Return the [x, y] coordinate for the center point of the cell that contains the specified text.  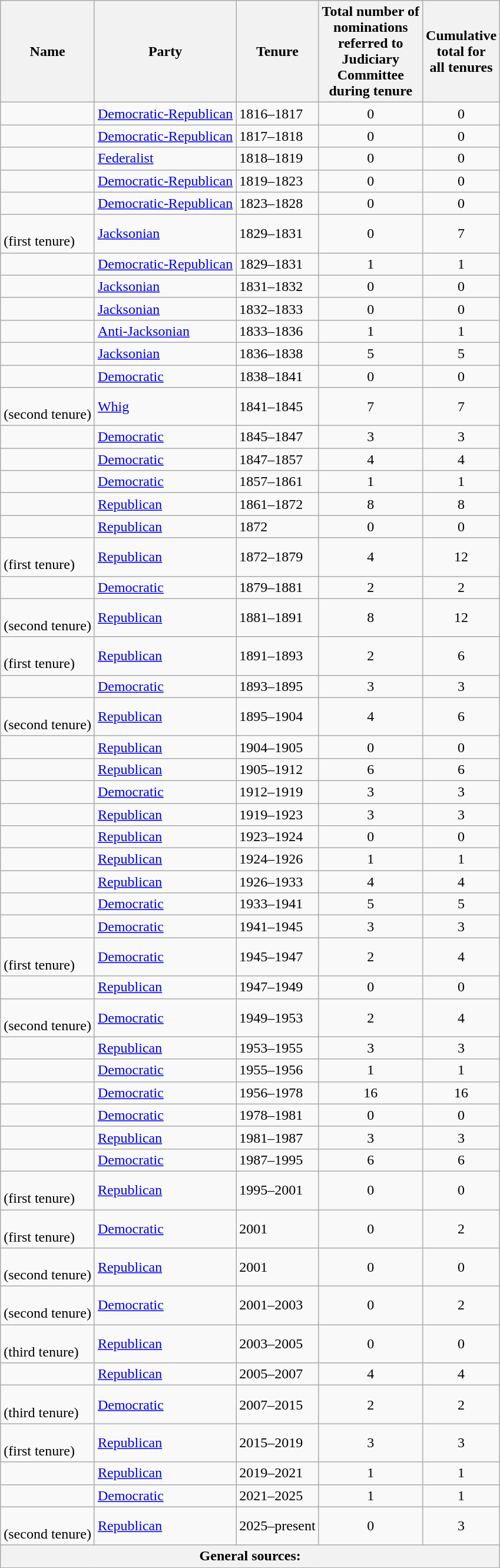
1945–1947 [277, 957]
1893–1895 [277, 686]
1978–1981 [277, 1115]
1904–1905 [277, 747]
1831–1832 [277, 286]
1955–1956 [277, 1070]
1847–1857 [277, 459]
Whig [165, 406]
Total number ofnominationsreferred toJudiciaryCommitteeduring tenure [370, 52]
General sources: [250, 1556]
1953–1955 [277, 1048]
2025–present [277, 1526]
1819–1823 [277, 181]
1857–1861 [277, 482]
1981–1987 [277, 1137]
1817–1818 [277, 136]
1845–1847 [277, 437]
1924–1926 [277, 859]
1841–1845 [277, 406]
2021–2025 [277, 1496]
1872–1879 [277, 557]
1933–1941 [277, 904]
Cumulativetotal forall tenures [462, 52]
Name [48, 52]
1832–1833 [277, 309]
Anti-Jacksonian [165, 331]
1838–1841 [277, 376]
1872 [277, 527]
2001–2003 [277, 1305]
1836–1838 [277, 353]
1816–1817 [277, 114]
1833–1836 [277, 331]
1987–1995 [277, 1160]
1818–1819 [277, 158]
2005–2007 [277, 1374]
1995–2001 [277, 1190]
1956–1978 [277, 1093]
1879–1881 [277, 587]
1905–1912 [277, 769]
2019–2021 [277, 1473]
1823–1828 [277, 203]
1949–1953 [277, 1018]
1926–1933 [277, 882]
1941–1945 [277, 927]
2003–2005 [277, 1344]
1881–1891 [277, 617]
2015–2019 [277, 1443]
1947–1949 [277, 987]
1895–1904 [277, 716]
1923–1924 [277, 837]
1891–1893 [277, 656]
1919–1923 [277, 815]
Federalist [165, 158]
Tenure [277, 52]
1912–1919 [277, 792]
2007–2015 [277, 1404]
Party [165, 52]
1861–1872 [277, 504]
